From the cell containing the given text, extract its center point as [x, y] coordinate. 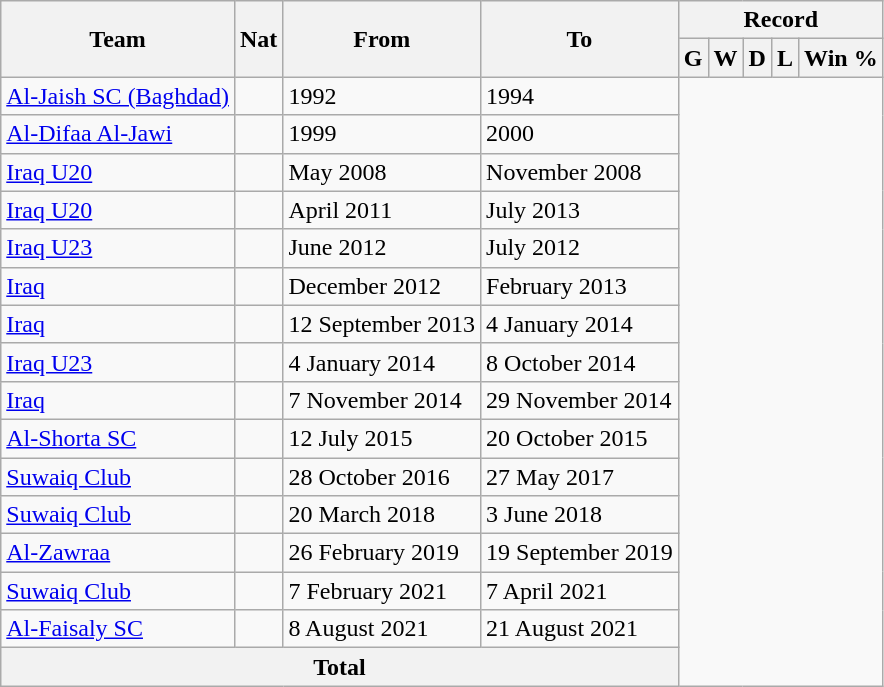
7 February 2021 [382, 591]
1992 [382, 96]
8 August 2021 [382, 629]
12 September 2013 [382, 324]
February 2013 [580, 286]
2000 [580, 134]
April 2011 [382, 210]
Team [118, 39]
July 2013 [580, 210]
December 2012 [382, 286]
W [726, 58]
G [693, 58]
D [757, 58]
Al-Faisaly SC [118, 629]
May 2008 [382, 172]
Al-Difaa Al-Jawi [118, 134]
Record [780, 20]
L [784, 58]
Win % [842, 58]
7 April 2021 [580, 591]
Nat [258, 39]
July 2012 [580, 248]
1999 [382, 134]
3 June 2018 [580, 515]
26 February 2019 [382, 553]
29 November 2014 [580, 400]
Al-Shorta SC [118, 438]
21 August 2021 [580, 629]
Al-Jaish SC (Baghdad) [118, 96]
19 September 2019 [580, 553]
To [580, 39]
June 2012 [382, 248]
Al-Zawraa [118, 553]
20 October 2015 [580, 438]
28 October 2016 [382, 477]
Total [340, 667]
12 July 2015 [382, 438]
1994 [580, 96]
From [382, 39]
27 May 2017 [580, 477]
20 March 2018 [382, 515]
November 2008 [580, 172]
7 November 2014 [382, 400]
8 October 2014 [580, 362]
